Search for the cell housing the specified text and yield its (X, Y) center coordinate. 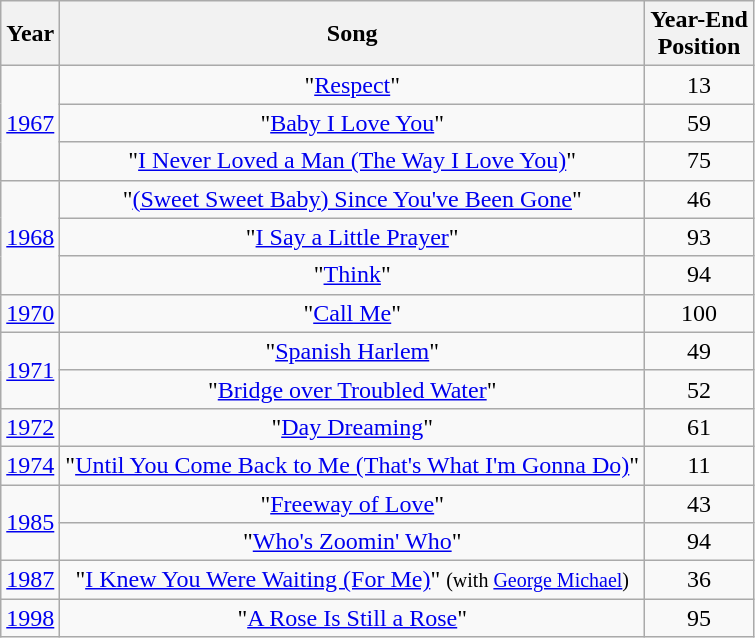
43 (700, 503)
"Bridge over Troubled Water" (352, 389)
1998 (30, 618)
93 (700, 237)
Song (352, 34)
"Until You Come Back to Me (That's What I'm Gonna Do)" (352, 465)
"I Never Loved a Man (The Way I Love You)" (352, 161)
36 (700, 580)
"Spanish Harlem" (352, 351)
"(Sweet Sweet Baby) Since You've Been Gone" (352, 199)
"I Say a Little Prayer" (352, 237)
"Freeway of Love" (352, 503)
52 (700, 389)
75 (700, 161)
1967 (30, 123)
11 (700, 465)
59 (700, 123)
46 (700, 199)
"Think" (352, 275)
100 (700, 313)
"Who's Zoomin' Who" (352, 542)
1987 (30, 580)
"Call Me" (352, 313)
13 (700, 85)
"Day Dreaming" (352, 427)
1971 (30, 370)
49 (700, 351)
"Baby I Love You" (352, 123)
61 (700, 427)
1985 (30, 522)
1974 (30, 465)
1972 (30, 427)
Year (30, 34)
"A Rose Is Still a Rose" (352, 618)
1968 (30, 237)
"Respect" (352, 85)
Year-EndPosition (700, 34)
1970 (30, 313)
"I Knew You Were Waiting (For Me)" (with George Michael) (352, 580)
95 (700, 618)
